Pinpoint the cell where the given text exists, returning its (X, Y) midpoint coordinate. 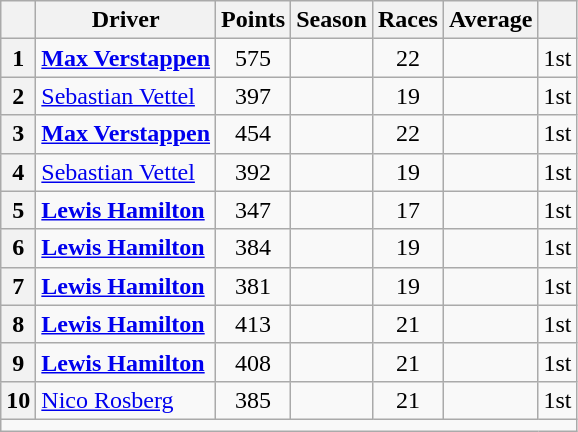
7 (18, 286)
Points (254, 20)
454 (254, 134)
392 (254, 172)
5 (18, 210)
3 (18, 134)
Races (408, 20)
Average (490, 20)
1 (18, 58)
17 (408, 210)
347 (254, 210)
10 (18, 400)
Driver (126, 20)
397 (254, 96)
385 (254, 400)
408 (254, 362)
413 (254, 324)
384 (254, 248)
Season (332, 20)
575 (254, 58)
9 (18, 362)
Nico Rosberg (126, 400)
8 (18, 324)
2 (18, 96)
381 (254, 286)
6 (18, 248)
4 (18, 172)
